Return [x, y] of the center of cell containing provided text 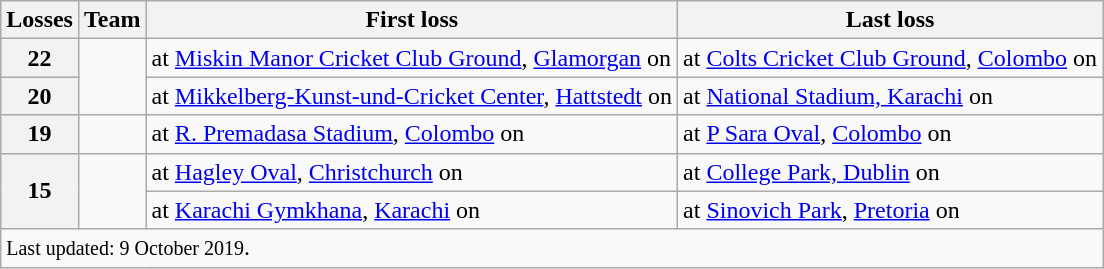
at Hagley Oval, Christchurch on [412, 172]
Last loss [890, 20]
at P Sara Oval, Colombo on [890, 134]
Losses [40, 20]
at Colts Cricket Club Ground, Colombo on [890, 58]
15 [40, 191]
at Mikkelberg-Kunst-und-Cricket Center, Hattstedt on [412, 96]
at Miskin Manor Cricket Club Ground, Glamorgan on [412, 58]
at National Stadium, Karachi on [890, 96]
at R. Premadasa Stadium, Colombo on [412, 134]
22 [40, 58]
Last updated: 9 October 2019. [552, 248]
20 [40, 96]
First loss [412, 20]
Team [112, 20]
at Sinovich Park, Pretoria on [890, 210]
at Karachi Gymkhana, Karachi on [412, 210]
19 [40, 134]
at College Park, Dublin on [890, 172]
